Capture the cell that displays the provided text and extract its [X, Y] central coordinate. 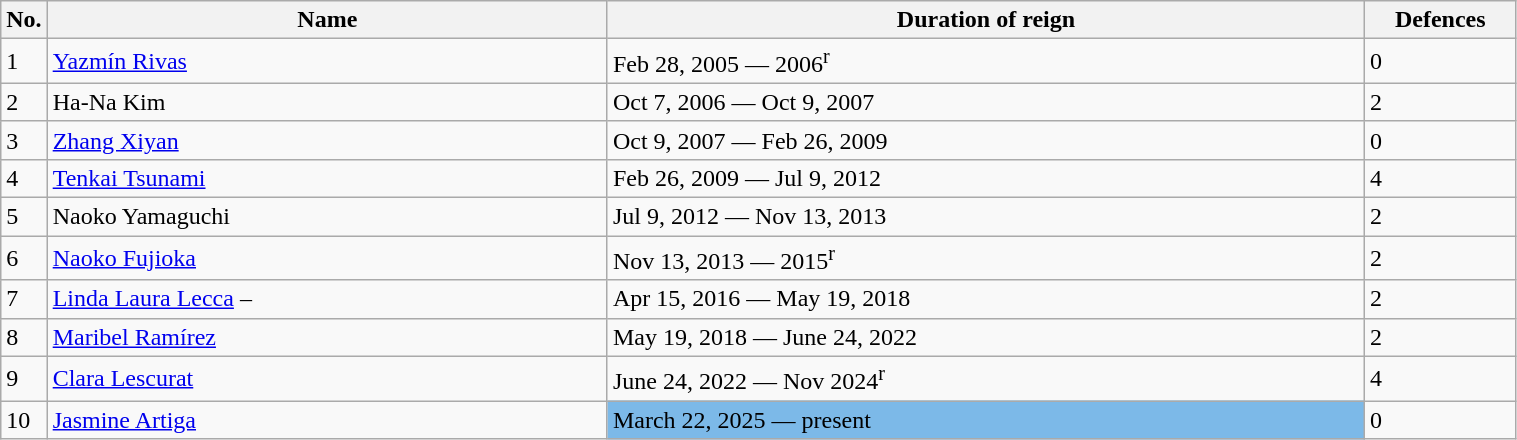
Jul 9, 2012 — Nov 13, 2013 [986, 217]
No. [24, 20]
6 [24, 258]
Clara Lescurat [327, 378]
5 [24, 217]
Feb 28, 2005 — 2006r [986, 62]
7 [24, 299]
8 [24, 337]
10 [24, 420]
Naoko Fujioka [327, 258]
Nov 13, 2013 — 2015r [986, 258]
Oct 7, 2006 — Oct 9, 2007 [986, 102]
Yazmín Rivas [327, 62]
June 24, 2022 — Nov 2024r [986, 378]
9 [24, 378]
March 22, 2025 — present [986, 420]
Feb 26, 2009 — Jul 9, 2012 [986, 178]
Name [327, 20]
Oct 9, 2007 — Feb 26, 2009 [986, 140]
3 [24, 140]
Ha-Na Kim [327, 102]
Maribel Ramírez [327, 337]
May 19, 2018 — June 24, 2022 [986, 337]
Apr 15, 2016 — May 19, 2018 [986, 299]
Duration of reign [986, 20]
Defences [1441, 20]
Tenkai Tsunami [327, 178]
Zhang Xiyan [327, 140]
Linda Laura Lecca – [327, 299]
Jasmine Artiga [327, 420]
Naoko Yamaguchi [327, 217]
1 [24, 62]
